Extract the (X, Y) coordinate from the center of the cell holding the provided text.  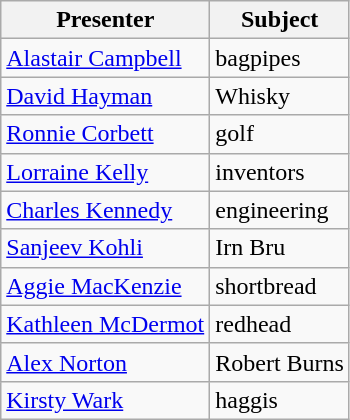
shortbread (280, 286)
Kirsty Wark (106, 400)
Robert Burns (280, 362)
inventors (280, 172)
Alex Norton (106, 362)
Charles Kennedy (106, 210)
bagpipes (280, 58)
Alastair Campbell (106, 58)
Ronnie Corbett (106, 134)
Whisky (280, 96)
Irn Bru (280, 248)
redhead (280, 324)
Subject (280, 20)
Aggie MacKenzie (106, 286)
Sanjeev Kohli (106, 248)
Kathleen McDermot (106, 324)
haggis (280, 400)
Lorraine Kelly (106, 172)
David Hayman (106, 96)
engineering (280, 210)
Presenter (106, 20)
golf (280, 134)
